Locate the cell with the specified text and output its (X, Y) center coordinate. 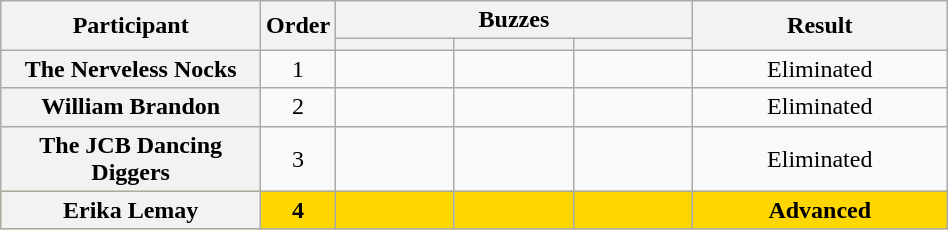
2 (298, 107)
The Nerveless Nocks (131, 69)
1 (298, 69)
Result (820, 26)
4 (298, 210)
Advanced (820, 210)
Erika Lemay (131, 210)
Participant (131, 26)
Buzzes (514, 20)
William Brandon (131, 107)
3 (298, 158)
The JCB Dancing Diggers (131, 158)
Order (298, 26)
